Identify which cell holds the provided text, then report its (X, Y) central coordinate. 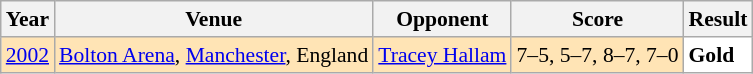
Score (597, 19)
Venue (214, 19)
Opponent (442, 19)
Year (28, 19)
Gold (718, 55)
Bolton Arena, Manchester, England (214, 55)
7–5, 5–7, 8–7, 7–0 (597, 55)
Result (718, 19)
Tracey Hallam (442, 55)
2002 (28, 55)
